Pinpoint the cell where the given text exists, returning its [X, Y] midpoint coordinate. 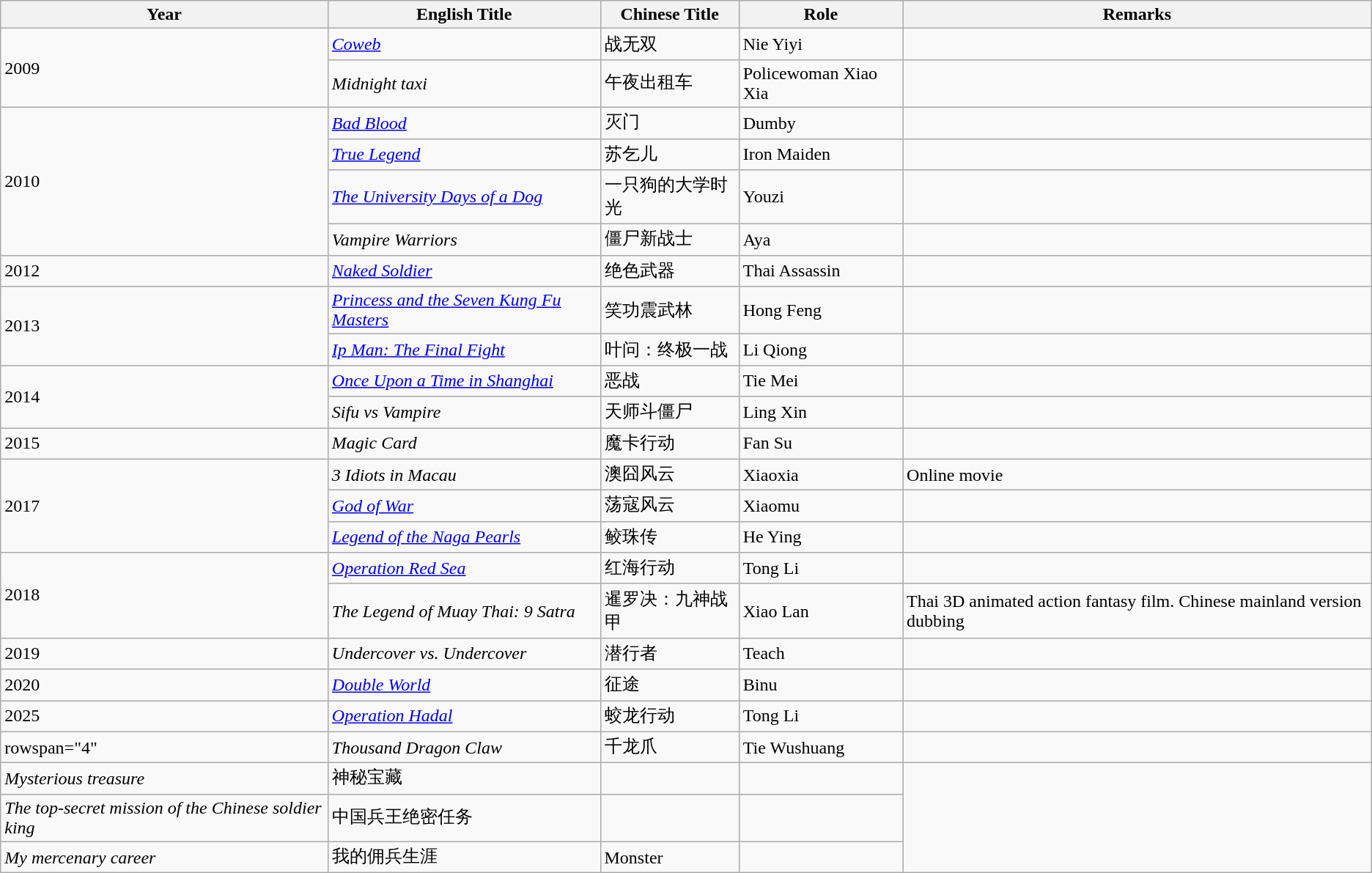
潜行者 [670, 654]
Tie Wushuang [821, 748]
Double World [464, 685]
Xiaoxia [821, 475]
笑功震武林 [670, 311]
红海行动 [670, 569]
Thousand Dragon Claw [464, 748]
Bad Blood [464, 123]
Nie Yiyi [821, 44]
Mysterious treasure [164, 778]
天师斗僵尸 [670, 412]
Naked Soldier [464, 271]
2012 [164, 271]
恶战 [670, 381]
2010 [164, 181]
僵尸新战士 [670, 240]
Magic Card [464, 444]
Sifu vs Vampire [464, 412]
Tie Mei [821, 381]
午夜出租车 [670, 84]
澳囧风云 [670, 475]
Role [821, 15]
Midnight taxi [464, 84]
2025 [164, 717]
2009 [164, 68]
Undercover vs. Undercover [464, 654]
Dumby [821, 123]
Monster [670, 858]
Year [164, 15]
Operation Hadal [464, 717]
English Title [464, 15]
中国兵王绝密任务 [464, 818]
Operation Red Sea [464, 569]
Fan Su [821, 444]
Vampire Warriors [464, 240]
征途 [670, 685]
Legend of the Naga Pearls [464, 537]
2014 [164, 396]
2017 [164, 506]
Ling Xin [821, 412]
我的佣兵生涯 [464, 858]
God of War [464, 506]
战无双 [670, 44]
Aya [821, 240]
True Legend [464, 154]
2013 [164, 326]
Coweb [464, 44]
Hong Feng [821, 311]
灭门 [670, 123]
The top-secret mission of the Chinese soldier king [164, 818]
Policewoman Xiao Xia [821, 84]
鲛珠传 [670, 537]
魔卡行动 [670, 444]
Youzi [821, 197]
绝色武器 [670, 271]
荡寇风云 [670, 506]
Thai Assassin [821, 271]
Teach [821, 654]
The University Days of a Dog [464, 197]
Thai 3D animated action fantasy film. Chinese mainland version dubbing [1137, 611]
Online movie [1137, 475]
Remarks [1137, 15]
3 Idiots in Macau [464, 475]
Iron Maiden [821, 154]
蛟龙行动 [670, 717]
Ip Man: The Final Fight [464, 350]
一只狗的大学时光 [670, 197]
叶问：终极一战 [670, 350]
Xiao Lan [821, 611]
He Ying [821, 537]
Princess and the Seven Kung Fu Masters [464, 311]
My mercenary career [164, 858]
千龙爪 [670, 748]
神秘宝藏 [464, 778]
Li Qiong [821, 350]
rowspan="4" [164, 748]
Xiaomu [821, 506]
Binu [821, 685]
Once Upon a Time in Shanghai [464, 381]
2015 [164, 444]
Chinese Title [670, 15]
The Legend of Muay Thai: 9 Satra [464, 611]
暹罗决：九神战甲 [670, 611]
苏乞儿 [670, 154]
2020 [164, 685]
2019 [164, 654]
2018 [164, 595]
